Output the [x, y] coordinate of the center of the cell containing the given text.  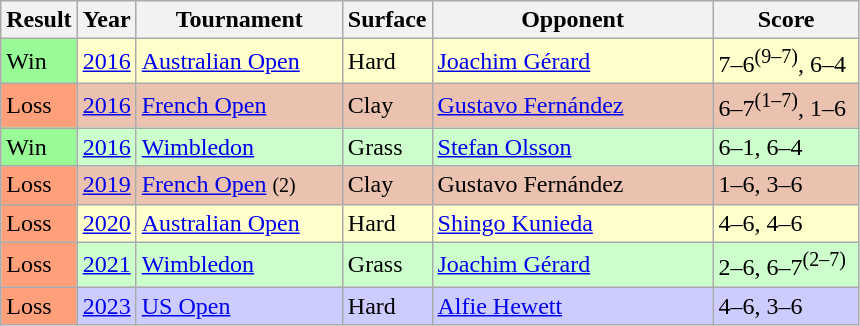
4–6, 4–6 [786, 223]
2023 [106, 306]
Tournament [239, 20]
1–6, 3–6 [786, 185]
Alfie Hewett [572, 306]
Opponent [572, 20]
French Open (2) [239, 185]
French Open [239, 106]
2019 [106, 185]
6–7(1–7), 1–6 [786, 106]
2–6, 6–7(2–7) [786, 264]
Result [39, 20]
6–1, 6–4 [786, 147]
Stefan Olsson [572, 147]
Shingo Kunieda [572, 223]
2020 [106, 223]
US Open [239, 306]
7–6(9–7), 6–4 [786, 62]
Surface [387, 20]
2021 [106, 264]
4–6, 3–6 [786, 306]
Year [106, 20]
Score [786, 20]
